Detect which cell encompasses the target text, then output its (X, Y) center coordinate. 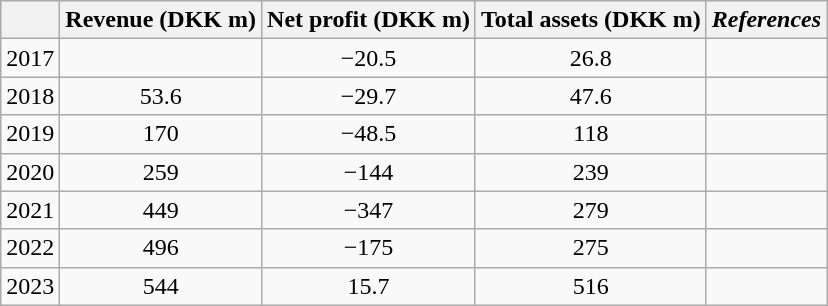
2017 (30, 58)
2021 (30, 210)
Net profit (DKK m) (369, 20)
275 (590, 248)
118 (590, 134)
516 (590, 286)
References (766, 20)
−144 (369, 172)
544 (161, 286)
449 (161, 210)
47.6 (590, 96)
2020 (30, 172)
496 (161, 248)
Total assets (DKK m) (590, 20)
279 (590, 210)
2022 (30, 248)
170 (161, 134)
−29.7 (369, 96)
−20.5 (369, 58)
26.8 (590, 58)
2018 (30, 96)
−347 (369, 210)
Revenue (DKK m) (161, 20)
2019 (30, 134)
15.7 (369, 286)
−48.5 (369, 134)
239 (590, 172)
259 (161, 172)
−175 (369, 248)
53.6 (161, 96)
2023 (30, 286)
